Search for the cell housing the specified text and yield its [x, y] center coordinate. 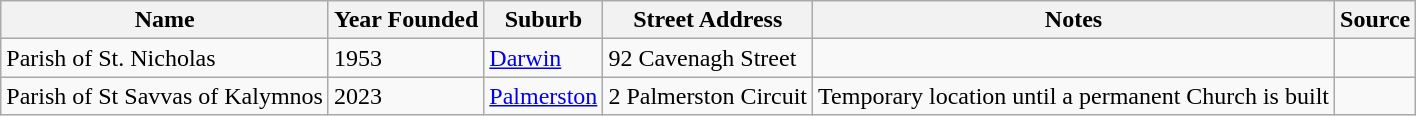
Darwin [544, 58]
Suburb [544, 20]
Name [165, 20]
Source [1376, 20]
Notes [1074, 20]
Parish of St. Nicholas [165, 58]
Palmerston [544, 96]
1953 [406, 58]
Year Founded [406, 20]
Parish of St Savvas of Kalymnos [165, 96]
2023 [406, 96]
92 Cavenagh Street [708, 58]
Temporary location until a permanent Church is built [1074, 96]
Street Address [708, 20]
2 Palmerston Circuit [708, 96]
